Output the [X, Y] coordinate of the center of the cell containing the given text.  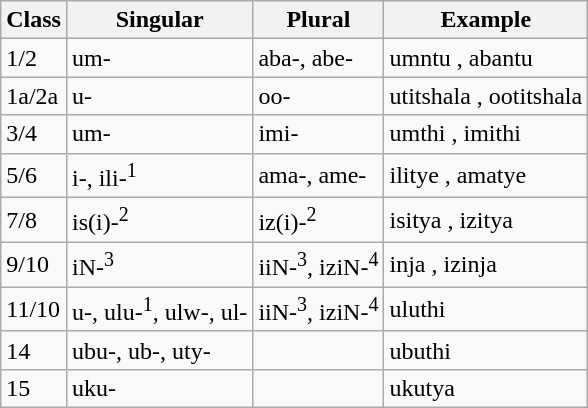
utitshala , ootitshala [486, 96]
iz(i)-2 [318, 220]
15 [34, 388]
imi- [318, 134]
iN-3 [159, 264]
ilitye , amatye [486, 176]
ukutya [486, 388]
u- [159, 96]
3/4 [34, 134]
umntu , abantu [486, 58]
aba-, abe- [318, 58]
1a/2a [34, 96]
ubuthi [486, 350]
5/6 [34, 176]
oo- [318, 96]
i-, ili-1 [159, 176]
ubu-, ub-, uty- [159, 350]
Plural [318, 20]
umthi , imithi [486, 134]
11/10 [34, 310]
7/8 [34, 220]
Example [486, 20]
Singular [159, 20]
u-, ulu-1, ulw-, ul- [159, 310]
1/2 [34, 58]
inja , izinja [486, 264]
14 [34, 350]
9/10 [34, 264]
uluthi [486, 310]
is(i)-2 [159, 220]
uku- [159, 388]
isitya , izitya [486, 220]
ama-, ame- [318, 176]
Class [34, 20]
